Identify which cell holds the provided text, then report its [x, y] central coordinate. 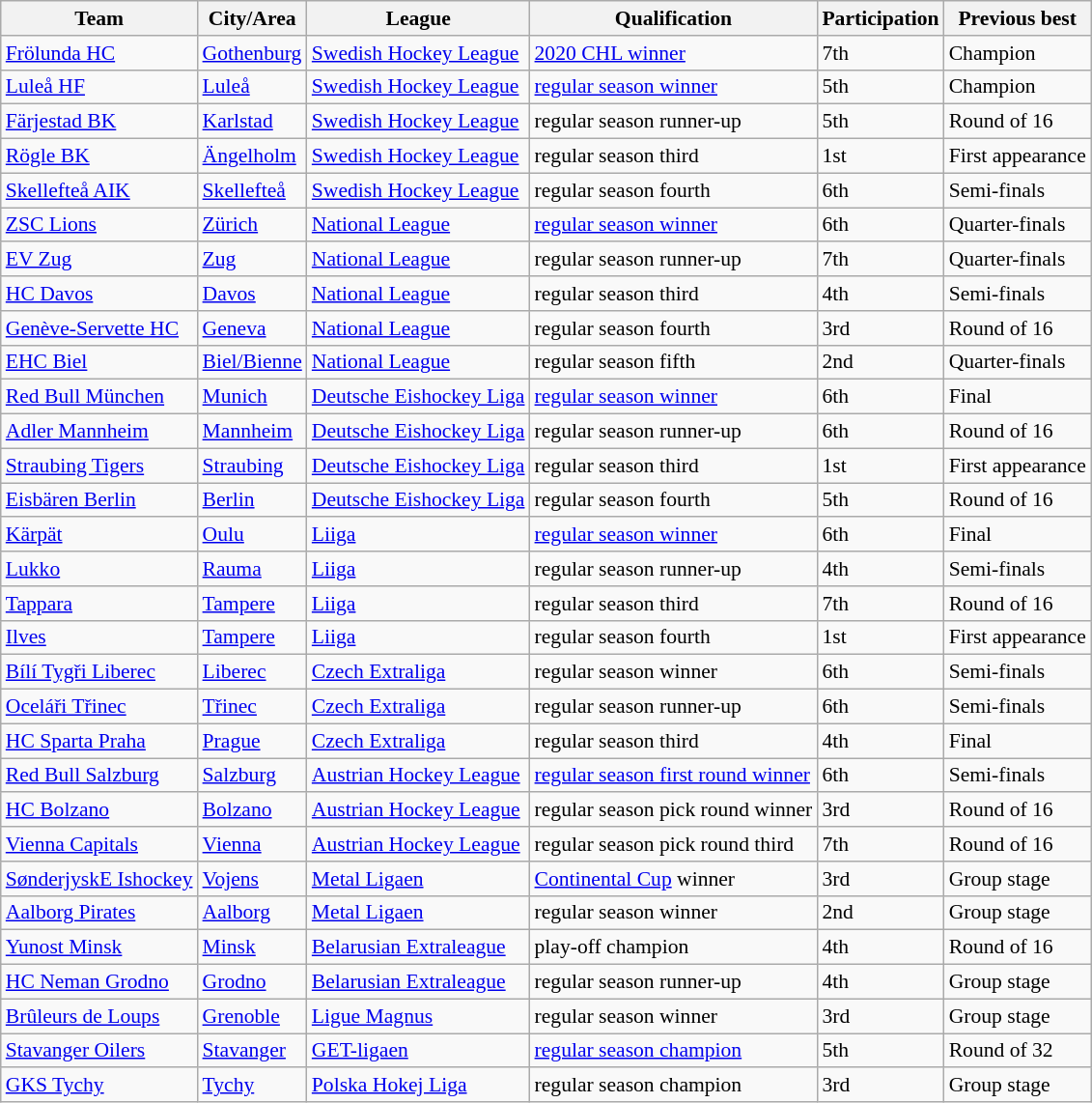
Oceláři Třinec [99, 707]
regular season first round winner [674, 776]
ZSC Lions [99, 225]
Munich [253, 397]
HC Davos [99, 294]
City/Area [253, 18]
Oulu [253, 535]
HC Neman Grodno [99, 982]
Frölunda HC [99, 53]
Liberec [253, 672]
Kärpät [99, 535]
Polska Hokej Liga [419, 1086]
Rauma [253, 569]
Red Bull Salzburg [99, 776]
Previous best [1018, 18]
Tappara [99, 604]
Brûleurs de Loups [99, 1016]
Karlstad [253, 122]
Rögle BK [99, 156]
Continental Cup winner [674, 879]
2020 CHL winner [674, 53]
Aalborg Pirates [99, 913]
Lukko [99, 569]
Skellefteå [253, 190]
Minsk [253, 947]
regular season fifth [674, 362]
regular season pick round third [674, 844]
Třinec [253, 707]
Zürich [253, 225]
Gothenburg [253, 53]
Adler Mannheim [99, 432]
Aalborg [253, 913]
Red Bull München [99, 397]
Berlin [253, 500]
Participation [881, 18]
Round of 32 [1018, 1051]
Bílí Tygři Liberec [99, 672]
Salzburg [253, 776]
play-off champion [674, 947]
Tychy [253, 1086]
Genève-Servette HC [99, 328]
Mannheim [253, 432]
Luleå HF [99, 87]
Biel/Bienne [253, 362]
Grodno [253, 982]
Färjestad BK [99, 122]
EV Zug [99, 260]
Team [99, 18]
Yunost Minsk [99, 947]
Ligue Magnus [419, 1016]
Stavanger [253, 1051]
Vienna Capitals [99, 844]
Ängelholm [253, 156]
Skellefteå AIK [99, 190]
Davos [253, 294]
Luleå [253, 87]
Stavanger Oilers [99, 1051]
Ilves [99, 637]
Geneva [253, 328]
Straubing Tigers [99, 466]
GET-ligaen [419, 1051]
HC Bolzano [99, 810]
GKS Tychy [99, 1086]
Zug [253, 260]
League [419, 18]
Prague [253, 741]
Grenoble [253, 1016]
HC Sparta Praha [99, 741]
Qualification [674, 18]
Vojens [253, 879]
regular season pick round winner [674, 810]
EHC Biel [99, 362]
Vienna [253, 844]
Eisbären Berlin [99, 500]
Bolzano [253, 810]
SønderjyskE Ishockey [99, 879]
Straubing [253, 466]
